Pinpoint the cell where the given text exists, returning its (x, y) midpoint coordinate. 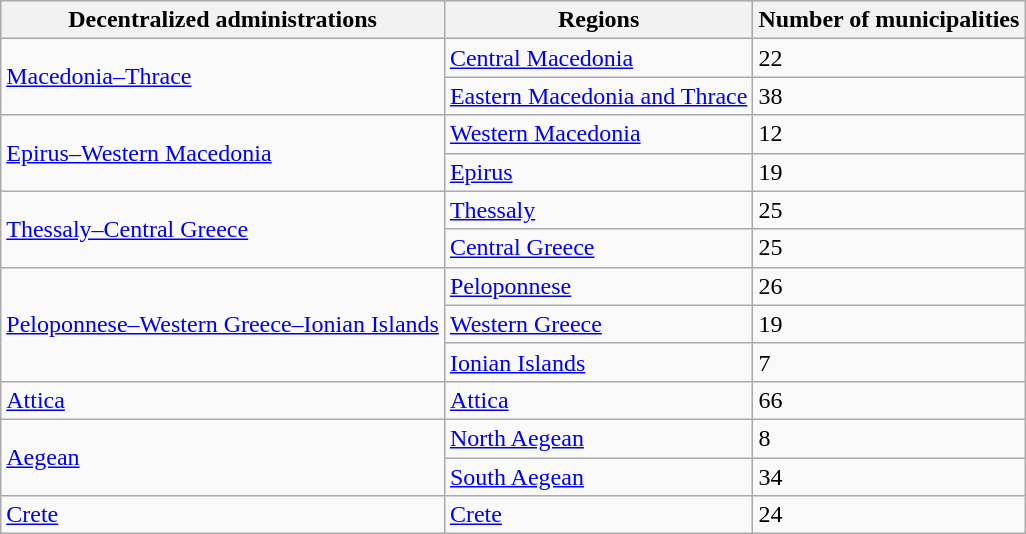
34 (889, 477)
Peloponnese (598, 286)
8 (889, 438)
Decentralized administrations (223, 20)
Number of municipalities (889, 20)
Ionian Islands (598, 362)
Central Greece (598, 248)
Thessaly–Central Greece (223, 229)
South Aegean (598, 477)
Central Macedonia (598, 58)
Regions (598, 20)
24 (889, 515)
Western Greece (598, 324)
North Aegean (598, 438)
Aegean (223, 457)
Eastern Macedonia and Thrace (598, 96)
38 (889, 96)
Epirus–Western Macedonia (223, 153)
Thessaly (598, 210)
Macedonia–Thrace (223, 77)
12 (889, 134)
22 (889, 58)
Peloponnese–Western Greece–Ionian Islands (223, 324)
66 (889, 400)
Western Macedonia (598, 134)
Epirus (598, 172)
7 (889, 362)
26 (889, 286)
